Scan for the cell matching the given text and deliver its (x, y) coordinate at center. 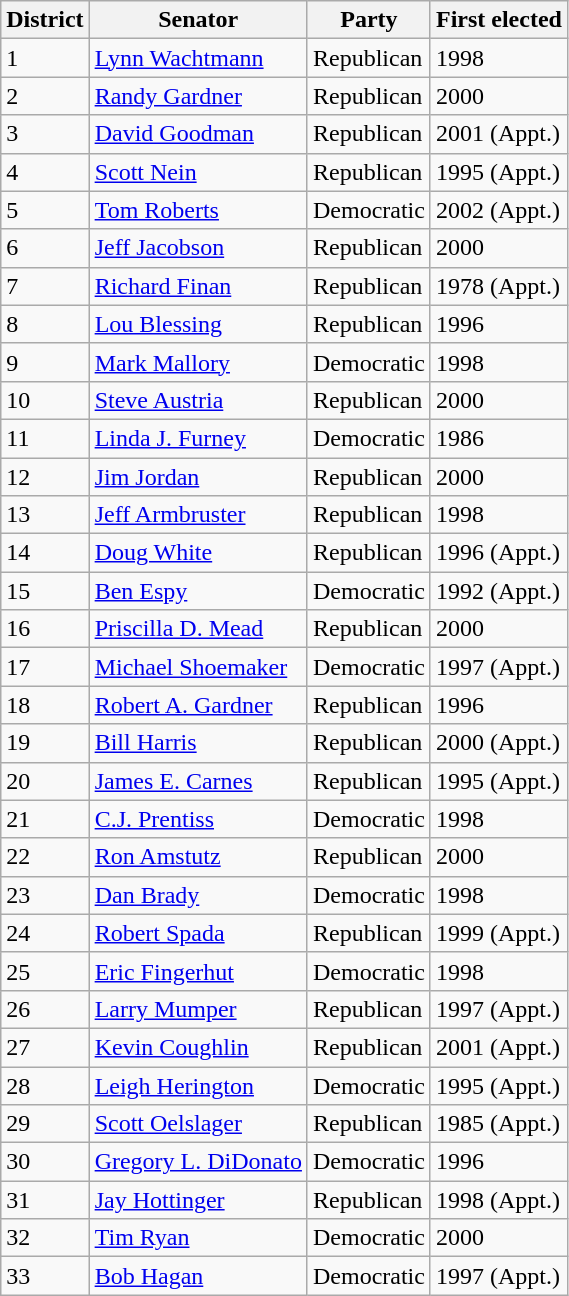
19 (45, 743)
Ron Amstutz (198, 857)
Robert Spada (198, 933)
27 (45, 1047)
Michael Shoemaker (198, 667)
2002 (Appt.) (498, 210)
Jim Jordan (198, 477)
Mark Mallory (198, 362)
25 (45, 971)
4 (45, 172)
Tim Ryan (198, 1238)
24 (45, 933)
District (45, 20)
2000 (Appt.) (498, 743)
1 (45, 58)
Jay Hottinger (198, 1200)
30 (45, 1162)
14 (45, 553)
Gregory L. DiDonato (198, 1162)
3 (45, 134)
28 (45, 1085)
2 (45, 96)
32 (45, 1238)
Randy Gardner (198, 96)
Lou Blessing (198, 324)
18 (45, 705)
1998 (Appt.) (498, 1200)
Ben Espy (198, 591)
6 (45, 248)
Eric Fingerhut (198, 971)
22 (45, 857)
Jeff Armbruster (198, 515)
9 (45, 362)
Scott Nein (198, 172)
Jeff Jacobson (198, 248)
Scott Oelslager (198, 1124)
First elected (498, 20)
33 (45, 1276)
Kevin Coughlin (198, 1047)
Steve Austria (198, 400)
Leigh Herington (198, 1085)
7 (45, 286)
11 (45, 438)
5 (45, 210)
Linda J. Furney (198, 438)
David Goodman (198, 134)
Tom Roberts (198, 210)
Dan Brady (198, 895)
12 (45, 477)
1985 (Appt.) (498, 1124)
Priscilla D. Mead (198, 629)
C.J. Prentiss (198, 819)
1986 (498, 438)
1996 (Appt.) (498, 553)
Bill Harris (198, 743)
8 (45, 324)
1999 (Appt.) (498, 933)
13 (45, 515)
Doug White (198, 553)
Bob Hagan (198, 1276)
31 (45, 1200)
23 (45, 895)
James E. Carnes (198, 781)
29 (45, 1124)
17 (45, 667)
20 (45, 781)
15 (45, 591)
1992 (Appt.) (498, 591)
1978 (Appt.) (498, 286)
21 (45, 819)
Larry Mumper (198, 1009)
Party (368, 20)
Robert A. Gardner (198, 705)
Richard Finan (198, 286)
Senator (198, 20)
16 (45, 629)
26 (45, 1009)
Lynn Wachtmann (198, 58)
10 (45, 400)
